From the cell containing the given text, extract its center point as (X, Y) coordinate. 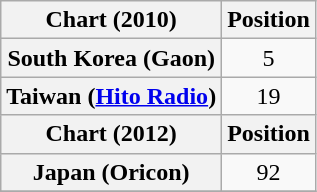
5 (269, 58)
Chart (2010) (112, 20)
92 (269, 172)
Chart (2012) (112, 134)
19 (269, 96)
Taiwan (Hito Radio) (112, 96)
South Korea (Gaon) (112, 58)
Japan (Oricon) (112, 172)
